Scan for the cell matching the given text and deliver its (x, y) coordinate at center. 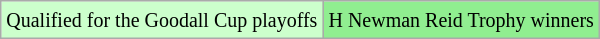
H Newman Reid Trophy winners (462, 20)
Qualified for the Goodall Cup playoffs (162, 20)
